Search for the cell housing the specified text and yield its (X, Y) center coordinate. 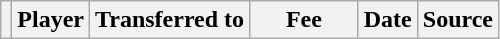
Player (51, 20)
Date (388, 20)
Source (458, 20)
Fee (304, 20)
Transferred to (170, 20)
